Provide the [X, Y] coordinate of the cell's center where the given text is located.  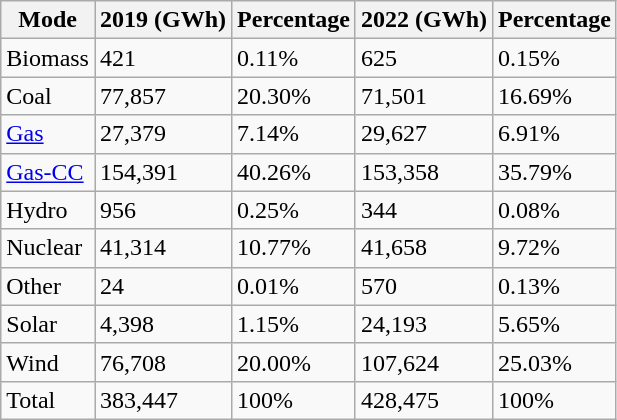
Gas [48, 134]
25.03% [555, 362]
0.08% [555, 210]
76,708 [162, 362]
10.77% [294, 248]
383,447 [162, 400]
Solar [48, 324]
Coal [48, 96]
9.72% [555, 248]
107,624 [424, 362]
Nuclear [48, 248]
2022 (GWh) [424, 20]
6.91% [555, 134]
428,475 [424, 400]
153,358 [424, 172]
77,857 [162, 96]
Total [48, 400]
154,391 [162, 172]
1.15% [294, 324]
7.14% [294, 134]
Mode [48, 20]
Biomass [48, 58]
2019 (GWh) [162, 20]
20.30% [294, 96]
0.13% [555, 286]
4,398 [162, 324]
5.65% [555, 324]
421 [162, 58]
71,501 [424, 96]
0.15% [555, 58]
20.00% [294, 362]
570 [424, 286]
40.26% [294, 172]
344 [424, 210]
625 [424, 58]
0.25% [294, 210]
956 [162, 210]
0.01% [294, 286]
16.69% [555, 96]
29,627 [424, 134]
27,379 [162, 134]
Gas-CC [48, 172]
24,193 [424, 324]
41,658 [424, 248]
Wind [48, 362]
Hydro [48, 210]
24 [162, 286]
0.11% [294, 58]
35.79% [555, 172]
Other [48, 286]
41,314 [162, 248]
